Find where the given text appears and provide that cell's center as [X, Y] coordinate. 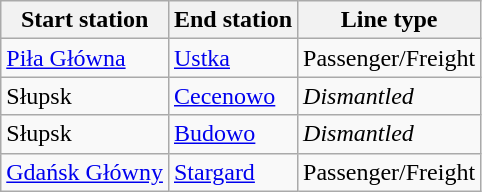
Ustka [232, 58]
Start station [85, 20]
Piła Główna [85, 58]
Gdańsk Główny [85, 172]
Stargard [232, 172]
Line type [390, 20]
Cecenowo [232, 96]
End station [232, 20]
Budowo [232, 134]
